Detect which cell encompasses the target text, then output its (X, Y) center coordinate. 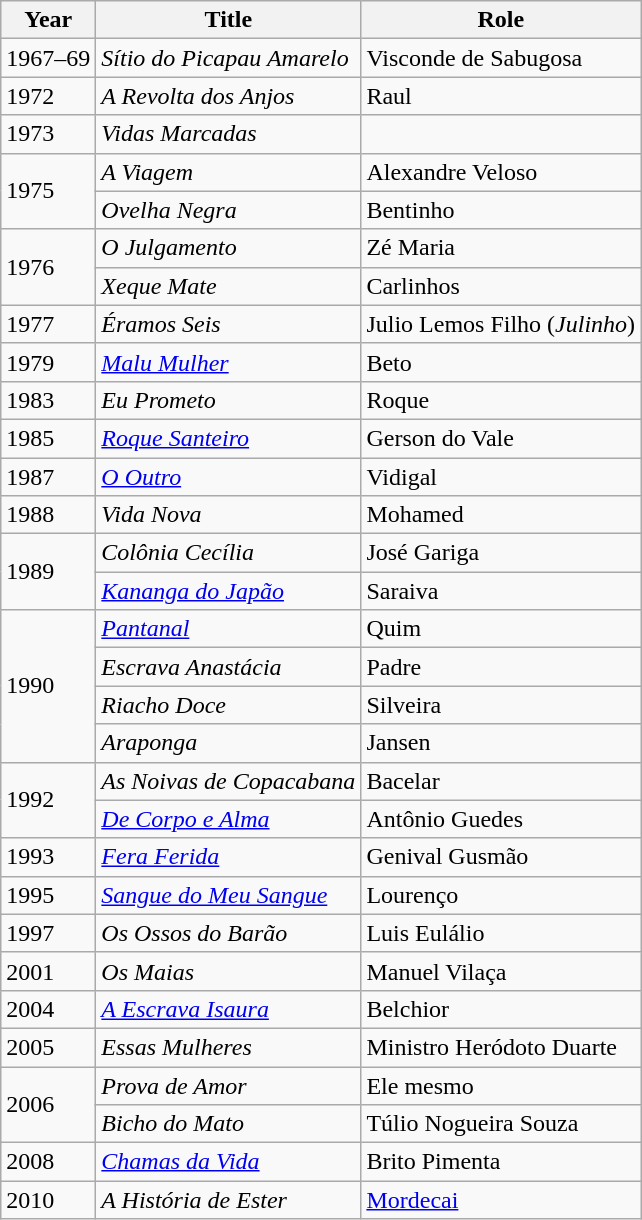
Roque (501, 400)
1977 (48, 324)
Vida Nova (228, 515)
1993 (48, 857)
A Viagem (228, 172)
1992 (48, 800)
2004 (48, 1009)
1988 (48, 515)
Malu Mulher (228, 362)
Pantanal (228, 629)
A Escrava Isaura (228, 1009)
Riacho Doce (228, 705)
Visconde de Sabugosa (501, 58)
2005 (48, 1047)
Belchior (501, 1009)
Quim (501, 629)
Eu Prometo (228, 400)
1983 (48, 400)
2001 (48, 971)
O Outro (228, 477)
Vidas Marcadas (228, 134)
Araponga (228, 743)
Os Maias (228, 971)
Luis Eulálio (501, 933)
O Julgamento (228, 248)
Bentinho (501, 210)
Túlio Nogueira Souza (501, 1124)
1987 (48, 477)
1989 (48, 572)
Lourenço (501, 895)
Ele mesmo (501, 1085)
2006 (48, 1104)
2010 (48, 1200)
Brito Pimenta (501, 1162)
Mohamed (501, 515)
Saraiva (501, 591)
Roque Santeiro (228, 438)
Éramos Seis (228, 324)
Bicho do Mato (228, 1124)
Fera Ferida (228, 857)
Sítio do Picapau Amarelo (228, 58)
Jansen (501, 743)
Os Ossos do Barão (228, 933)
1976 (48, 267)
Carlinhos (501, 286)
Escrava Anastácia (228, 667)
Prova de Amor (228, 1085)
1990 (48, 686)
1967–69 (48, 58)
1979 (48, 362)
Essas Mulheres (228, 1047)
A História de Ester (228, 1200)
Ovelha Negra (228, 210)
Genival Gusmão (501, 857)
1985 (48, 438)
Padre (501, 667)
Mordecai (501, 1200)
José Gariga (501, 553)
Beto (501, 362)
Title (228, 20)
Raul (501, 96)
Xeque Mate (228, 286)
2008 (48, 1162)
1973 (48, 134)
1995 (48, 895)
Antônio Guedes (501, 819)
Sangue do Meu Sangue (228, 895)
De Corpo e Alma (228, 819)
Ministro Heródoto Duarte (501, 1047)
Kananga do Japão (228, 591)
Chamas da Vida (228, 1162)
Role (501, 20)
Bacelar (501, 781)
Gerson do Vale (501, 438)
As Noivas de Copacabana (228, 781)
1997 (48, 933)
Julio Lemos Filho (Julinho) (501, 324)
Alexandre Veloso (501, 172)
1972 (48, 96)
Silveira (501, 705)
Year (48, 20)
Colônia Cecília (228, 553)
1975 (48, 191)
Zé Maria (501, 248)
A Revolta dos Anjos (228, 96)
Manuel Vilaça (501, 971)
Vidigal (501, 477)
